Pinpoint the cell where the given text exists, returning its (X, Y) midpoint coordinate. 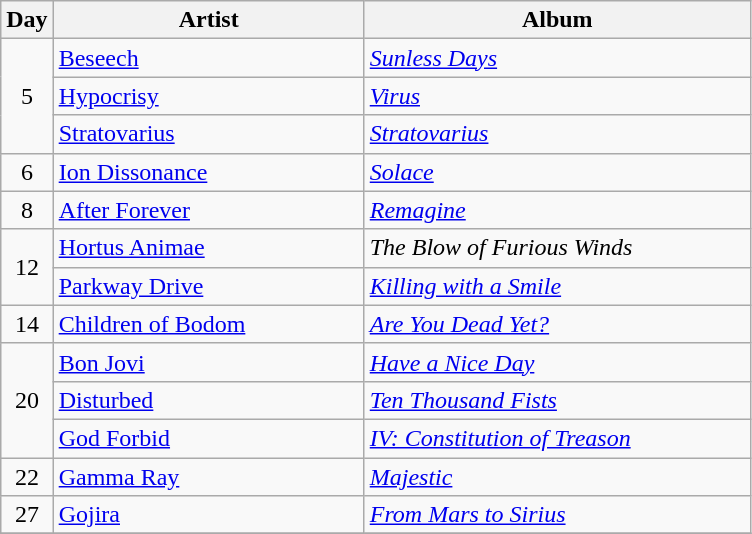
God Forbid (208, 438)
After Forever (208, 210)
Ion Dissonance (208, 172)
The Blow of Furious Winds (557, 248)
IV: Constitution of Treason (557, 438)
Are You Dead Yet? (557, 324)
Killing with a Smile (557, 286)
Bon Jovi (208, 362)
Children of Bodom (208, 324)
5 (27, 96)
12 (27, 267)
Gamma Ray (208, 477)
Ten Thousand Fists (557, 400)
Majestic (557, 477)
14 (27, 324)
Artist (208, 20)
8 (27, 210)
Parkway Drive (208, 286)
Sunless Days (557, 58)
Have a Nice Day (557, 362)
Solace (557, 172)
Gojira (208, 515)
20 (27, 400)
Hypocrisy (208, 96)
From Mars to Sirius (557, 515)
Remagine (557, 210)
27 (27, 515)
Virus (557, 96)
Disturbed (208, 400)
22 (27, 477)
Hortus Animae (208, 248)
Album (557, 20)
6 (27, 172)
Beseech (208, 58)
Day (27, 20)
